Capture the cell that displays the provided text and extract its [X, Y] central coordinate. 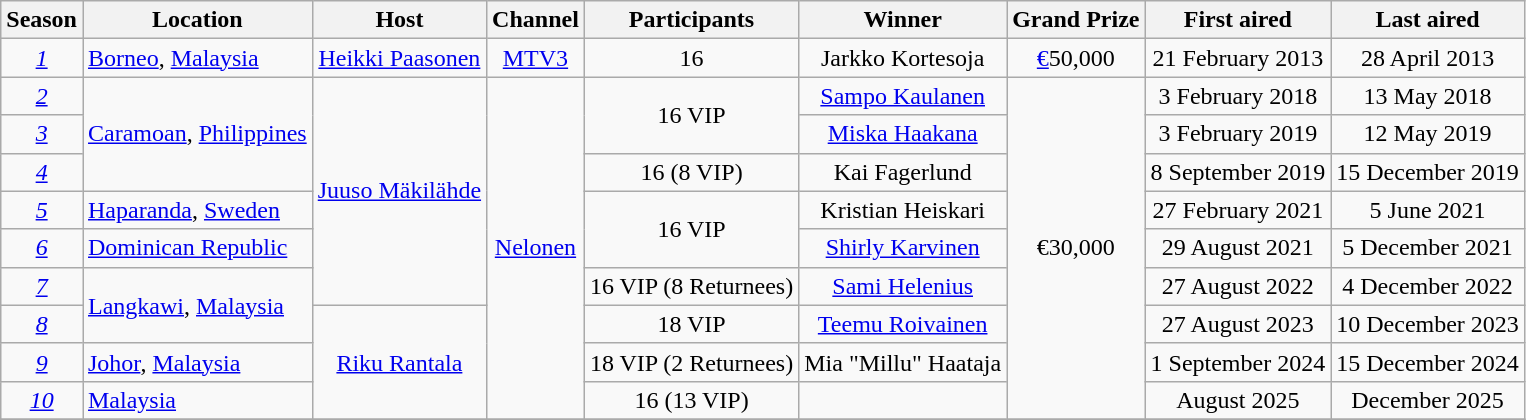
Last aired [1428, 20]
9 [42, 362]
5 December 2021 [1428, 248]
€30,000 [1076, 248]
First aired [1238, 20]
12 May 2019 [1428, 134]
3 February 2018 [1238, 96]
15 December 2019 [1428, 172]
Nelonen [536, 248]
Participants [691, 20]
15 December 2024 [1428, 362]
Dominican Republic [197, 248]
MTV3 [536, 58]
28 April 2013 [1428, 58]
29 August 2021 [1238, 248]
8 [42, 324]
Channel [536, 20]
6 [42, 248]
7 [42, 286]
Shirly Karvinen [903, 248]
3 February 2019 [1238, 134]
Malaysia [197, 400]
8 September 2019 [1238, 172]
10 December 2023 [1428, 324]
Kai Fagerlund [903, 172]
€50,000 [1076, 58]
Riku Rantala [399, 362]
2 [42, 96]
16 VIP (8 Returnees) [691, 286]
27 February 2021 [1238, 210]
Location [197, 20]
3 [42, 134]
Sami Helenius [903, 286]
Borneo, Malaysia [197, 58]
5 [42, 210]
Sampo Kaulanen [903, 96]
Winner [903, 20]
4 [42, 172]
Haparanda, Sweden [197, 210]
18 VIP (2 Returnees) [691, 362]
Host [399, 20]
27 August 2022 [1238, 286]
16 [691, 58]
Langkawi, Malaysia [197, 305]
1 September 2024 [1238, 362]
16 (8 VIP) [691, 172]
Juuso Mäkilähde [399, 191]
Grand Prize [1076, 20]
Miska Haakana [903, 134]
Kristian Heiskari [903, 210]
Mia "Millu" Haataja [903, 362]
18 VIP [691, 324]
21 February 2013 [1238, 58]
Heikki Paasonen [399, 58]
1 [42, 58]
10 [42, 400]
December 2025 [1428, 400]
5 June 2021 [1428, 210]
Caramoan, Philippines [197, 134]
Teemu Roivainen [903, 324]
Johor, Malaysia [197, 362]
Jarkko Kortesoja [903, 58]
Season [42, 20]
4 December 2022 [1428, 286]
27 August 2023 [1238, 324]
August 2025 [1238, 400]
13 May 2018 [1428, 96]
16 (13 VIP) [691, 400]
